Locate the cell with the specified text and output its [X, Y] center coordinate. 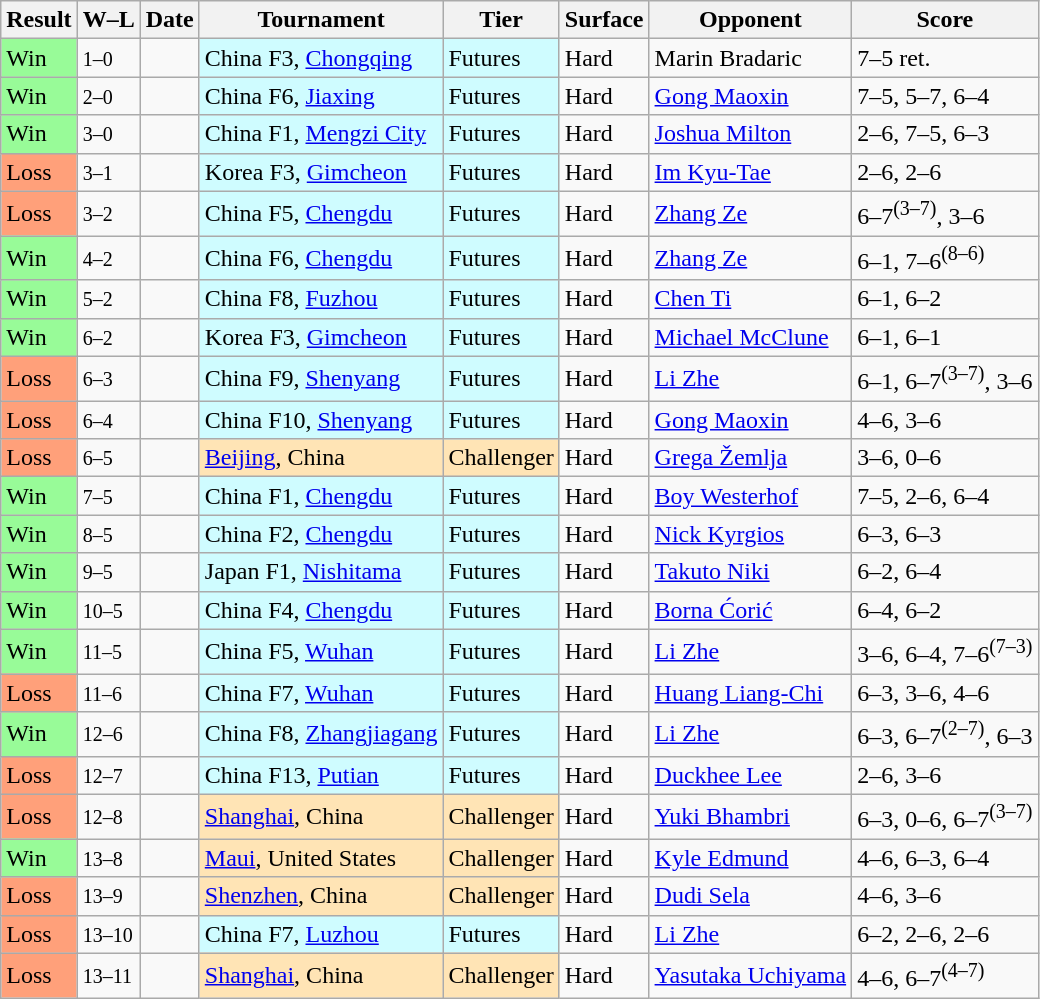
Shenzhen, China [321, 896]
Borna Ćorić [750, 610]
13–9 [108, 896]
Surface [604, 20]
6–3 [108, 378]
12–7 [108, 775]
Im Kyu-Tae [750, 172]
Michael McClune [750, 337]
6–1, 7–6(8–6) [945, 258]
5–2 [108, 299]
3–2 [108, 214]
Result [39, 20]
Date [170, 20]
Tier [501, 20]
China F9, Shenyang [321, 378]
6–3, 6–3 [945, 534]
11–6 [108, 693]
4–6, 6–3, 6–4 [945, 858]
Boy Westerhof [750, 496]
7–5 ret. [945, 58]
2–6, 2–6 [945, 172]
China F8, Fuzhou [321, 299]
China F7, Luzhou [321, 934]
China F7, Wuhan [321, 693]
Chen Ti [750, 299]
6–3, 0–6, 6–7(3–7) [945, 816]
China F1, Chengdu [321, 496]
6–1, 6–7(3–7), 3–6 [945, 378]
4–2 [108, 258]
6–5 [108, 458]
7–5 [108, 496]
6–3, 3–6, 4–6 [945, 693]
1–0 [108, 58]
W–L [108, 20]
China F10, Shenyang [321, 420]
China F6, Chengdu [321, 258]
13–11 [108, 976]
13–10 [108, 934]
2–0 [108, 96]
Tournament [321, 20]
2–6, 7–5, 6–3 [945, 134]
Kyle Edmund [750, 858]
7–5, 2–6, 6–4 [945, 496]
12–8 [108, 816]
6–7(3–7), 3–6 [945, 214]
Takuto Niki [750, 572]
11–5 [108, 652]
6–2 [108, 337]
China F13, Putian [321, 775]
6–2, 2–6, 2–6 [945, 934]
6–4, 6–2 [945, 610]
2–6, 3–6 [945, 775]
Yasutaka Uchiyama [750, 976]
Joshua Milton [750, 134]
Maui, United States [321, 858]
China F2, Chengdu [321, 534]
3–1 [108, 172]
China F5, Wuhan [321, 652]
Japan F1, Nishitama [321, 572]
Yuki Bhambri [750, 816]
10–5 [108, 610]
6–2, 6–4 [945, 572]
6–4 [108, 420]
6–1, 6–1 [945, 337]
3–0 [108, 134]
China F5, Chengdu [321, 214]
6–3, 6–7(2–7), 6–3 [945, 734]
Grega Žemlja [750, 458]
6–1, 6–2 [945, 299]
4–6, 6–7(4–7) [945, 976]
3–6, 6–4, 7–6(7–3) [945, 652]
China F1, Mengzi City [321, 134]
Beijing, China [321, 458]
Duckhee Lee [750, 775]
China F4, Chengdu [321, 610]
8–5 [108, 534]
China F8, Zhangjiagang [321, 734]
Dudi Sela [750, 896]
9–5 [108, 572]
12–6 [108, 734]
Huang Liang-Chi [750, 693]
13–8 [108, 858]
Score [945, 20]
Opponent [750, 20]
China F6, Jiaxing [321, 96]
Nick Kyrgios [750, 534]
Marin Bradaric [750, 58]
3–6, 0–6 [945, 458]
7–5, 5–7, 6–4 [945, 96]
China F3, Chongqing [321, 58]
